Return the (X, Y) coordinate for the center point of the cell that contains the specified text.  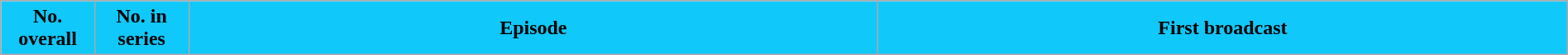
No. overall (48, 28)
Episode (533, 28)
First broadcast (1223, 28)
No. in series (141, 28)
